Pinpoint the cell where the given text exists, returning its (x, y) midpoint coordinate. 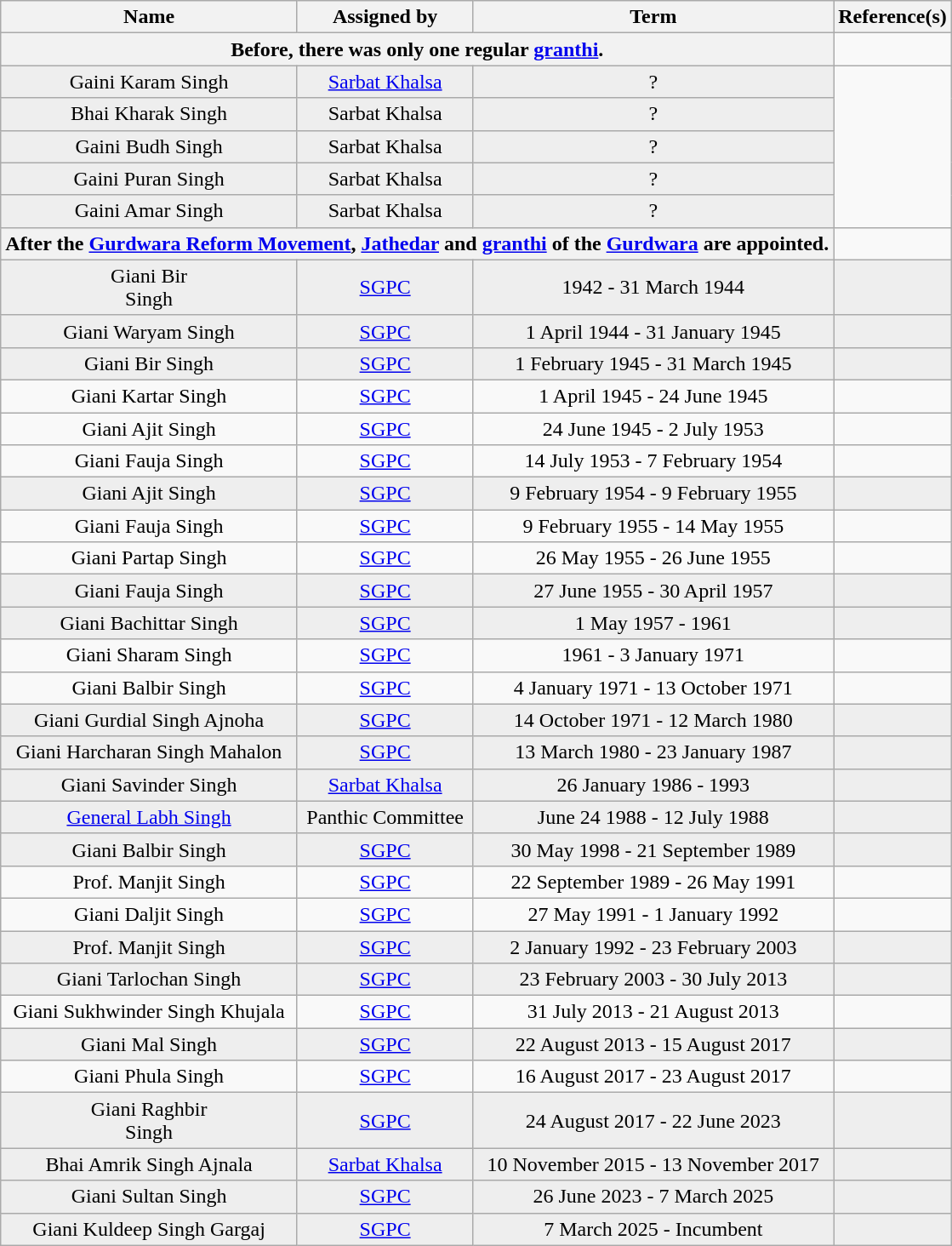
Giani RaghbirSingh (150, 1120)
22 August 2013 - 15 August 2017 (653, 1044)
9 February 1955 - 14 May 1955 (653, 526)
1942 - 31 March 1944 (653, 288)
26 January 1986 - 1993 (653, 785)
Giani Tarlochan Singh (150, 980)
Bhai Kharak Singh (150, 114)
16 August 2017 - 23 August 2017 (653, 1077)
9 February 1954 - 9 February 1955 (653, 494)
24 June 1945 - 2 July 1953 (653, 428)
14 July 1953 - 7 February 1954 (653, 461)
23 February 2003 - 30 July 2013 (653, 980)
Giani Gurdial Singh Ajnoha (150, 720)
Gaini Puran Singh (150, 179)
1961 - 3 January 1971 (653, 655)
26 May 1955 - 26 June 1955 (653, 558)
24 August 2017 - 22 June 2023 (653, 1120)
Giani Savinder Singh (150, 785)
Bhai Amrik Singh Ajnala (150, 1164)
27 May 1991 - 1 January 1992 (653, 914)
Assigned by (385, 17)
Giani Kartar Singh (150, 396)
Giani Harcharan Singh Mahalon (150, 752)
After the Gurdwara Reform Movement, Jathedar and granthi of the Gurdwara are appointed. (417, 243)
Giani Bir Singh (150, 363)
Giani Mal Singh (150, 1044)
June 24 1988 - 12 July 1988 (653, 817)
30 May 1998 - 21 September 1989 (653, 849)
Giani Daljit Singh (150, 914)
1 April 1944 - 31 January 1945 (653, 331)
13 March 1980 - 23 January 1987 (653, 752)
Gaini Amar Singh (150, 211)
Giani Kuldeep Singh Gargaj (150, 1229)
Giani Bachittar Singh (150, 623)
General Labh Singh (150, 817)
Giani Phula Singh (150, 1077)
Before, there was only one regular granthi. (417, 49)
Term (653, 17)
22 September 1989 - 26 May 1991 (653, 882)
7 March 2025 - Incumbent (653, 1229)
Giani BirSingh (150, 288)
Name (150, 17)
14 October 1971 - 12 March 1980 (653, 720)
Panthic Committee (385, 817)
Giani Sukhwinder Singh Khujala (150, 1012)
Reference(s) (893, 17)
4 January 1971 - 13 October 1971 (653, 688)
10 November 2015 - 13 November 2017 (653, 1164)
Gaini Budh Singh (150, 146)
Giani Partap Singh (150, 558)
Giani Sultan Singh (150, 1197)
Giani Waryam Singh (150, 331)
1 February 1945 - 31 March 1945 (653, 363)
2 January 1992 - 23 February 2003 (653, 947)
1 May 1957 - 1961 (653, 623)
31 July 2013 - 21 August 2013 (653, 1012)
Gaini Karam Singh (150, 82)
1 April 1945 - 24 June 1945 (653, 396)
26 June 2023 - 7 March 2025 (653, 1197)
27 June 1955 - 30 April 1957 (653, 591)
Giani Sharam Singh (150, 655)
